Scan for the cell matching the given text and deliver its [x, y] coordinate at center. 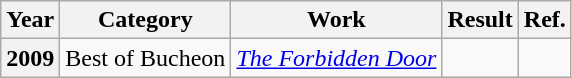
Best of Bucheon [146, 58]
Work [336, 20]
Year [30, 20]
Category [146, 20]
Result [480, 20]
Ref. [544, 20]
2009 [30, 58]
The Forbidden Door [336, 58]
